Locate the cell with the specified text and output its [X, Y] center coordinate. 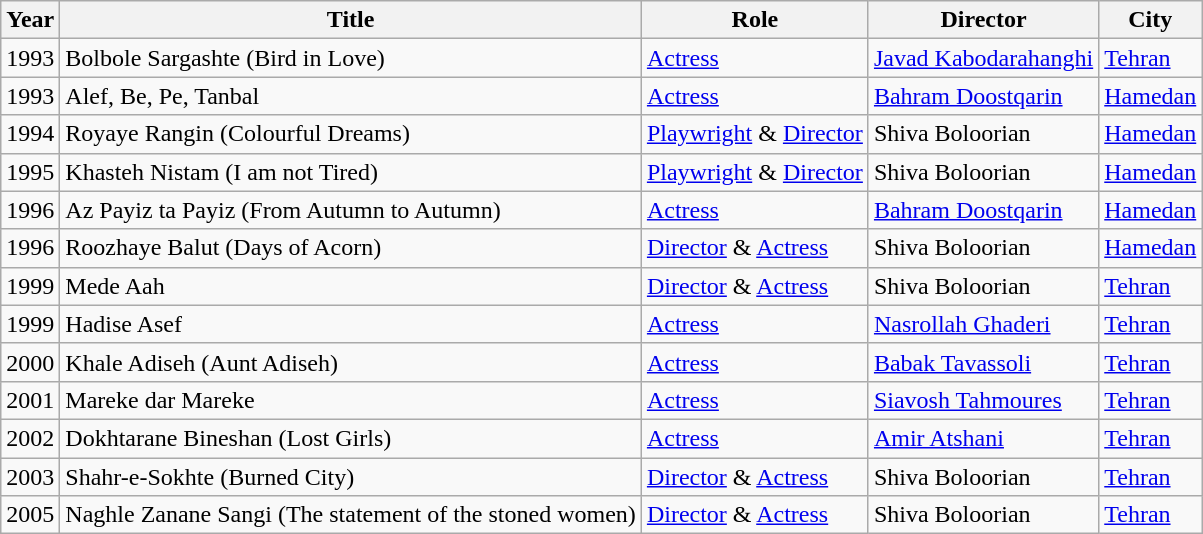
Siavosh Tahmoures [983, 400]
Babak Tavassoli [983, 362]
Amir Atshani [983, 438]
Mede Aah [351, 286]
Naghle Zanane Sangi (The statement of the stoned women) [351, 515]
1994 [30, 134]
2001 [30, 400]
Role [754, 20]
Khasteh Nistam (I am not Tired) [351, 172]
Year [30, 20]
Title [351, 20]
Mareke dar Mareke [351, 400]
Bolbole Sargashte (Bird in Love) [351, 58]
2005 [30, 515]
2000 [30, 362]
2003 [30, 477]
Dokhtarane Bineshan (Lost Girls) [351, 438]
Royaye Rangin (Colourful Dreams) [351, 134]
Director [983, 20]
Khale Adiseh (Aunt Adiseh) [351, 362]
City [1150, 20]
Javad Kabodarahanghi [983, 58]
Alef, Be, Pe, Tanbal [351, 96]
2002 [30, 438]
Nasrollah Ghaderi [983, 324]
Az Payiz ta Payiz (From Autumn to Autumn) [351, 210]
Roozhaye Balut (Days of Acorn) [351, 248]
Hadise Asef [351, 324]
1995 [30, 172]
Shahr-e-Sokhte (Burned City) [351, 477]
